Detect which cell encompasses the target text, then output its [x, y] center coordinate. 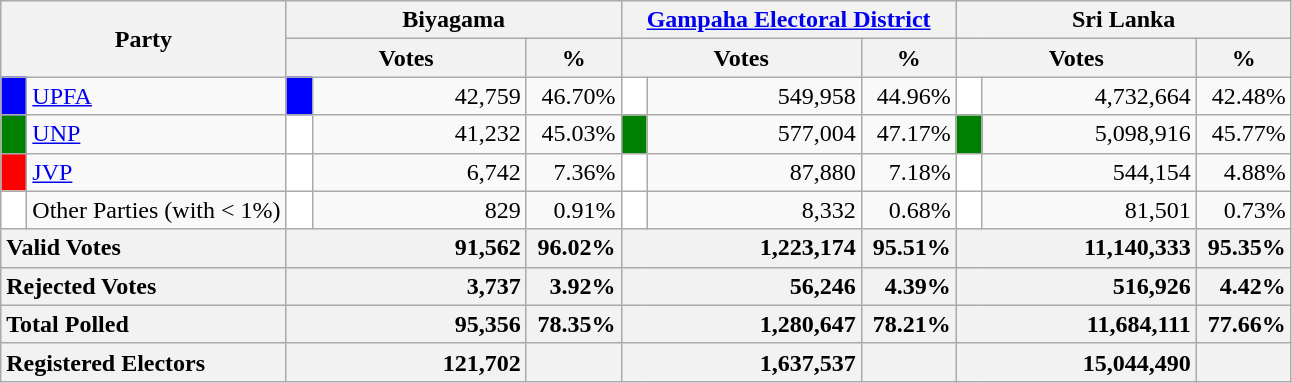
4.42% [1244, 286]
7.36% [574, 172]
Party [144, 39]
1,223,174 [741, 248]
3.92% [574, 286]
Gampaha Electoral District [788, 20]
Valid Votes [144, 248]
78.21% [908, 324]
Sri Lanka [1124, 20]
Registered Electors [144, 362]
47.17% [908, 134]
4.39% [908, 286]
549,958 [754, 96]
Total Polled [144, 324]
121,702 [406, 362]
77.66% [1244, 324]
0.73% [1244, 210]
829 [419, 210]
56,246 [741, 286]
44.96% [908, 96]
516,926 [1076, 286]
JVP [156, 172]
45.03% [574, 134]
42.48% [1244, 96]
45.77% [1244, 134]
41,232 [419, 134]
Other Parties (with < 1%) [156, 210]
544,154 [1089, 172]
78.35% [574, 324]
91,562 [406, 248]
81,501 [1089, 210]
15,044,490 [1076, 362]
7.18% [908, 172]
95.51% [908, 248]
87,880 [754, 172]
46.70% [574, 96]
5,098,916 [1089, 134]
Rejected Votes [144, 286]
1,637,537 [741, 362]
6,742 [419, 172]
Biyagama [454, 20]
4,732,664 [1089, 96]
11,684,111 [1076, 324]
95.35% [1244, 248]
UNP [156, 134]
11,140,333 [1076, 248]
4.88% [1244, 172]
0.91% [574, 210]
577,004 [754, 134]
UPFA [156, 96]
96.02% [574, 248]
0.68% [908, 210]
3,737 [406, 286]
42,759 [419, 96]
8,332 [754, 210]
1,280,647 [741, 324]
95,356 [406, 324]
